Search for the cell housing the specified text and yield its [x, y] center coordinate. 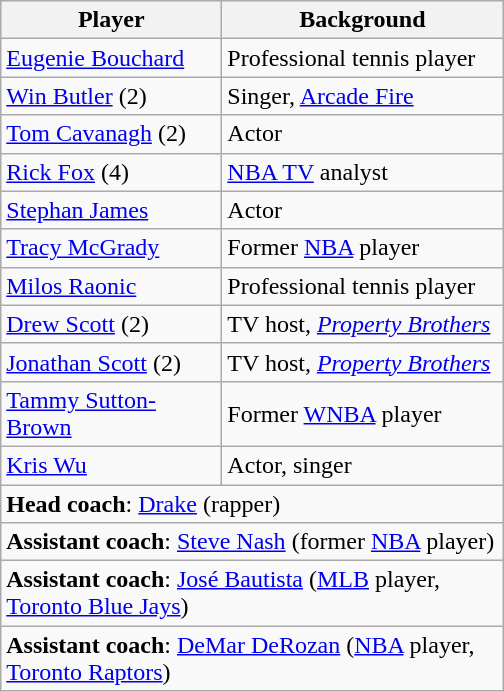
Player [112, 20]
Drew Scott (2) [112, 324]
Actor, singer [362, 465]
Assistant coach: Steve Nash (former NBA player) [252, 542]
Tammy Sutton-Brown [112, 414]
Background [362, 20]
Kris Wu [112, 465]
Assistant coach: José Bautista (MLB player, Toronto Blue Jays) [252, 594]
Assistant coach: DeMar DeRozan (NBA player, Toronto Raptors) [252, 658]
Rick Fox (4) [112, 172]
Eugenie Bouchard [112, 58]
Stephan James [112, 210]
Singer, Arcade Fire [362, 96]
Win Butler (2) [112, 96]
Milos Raonic [112, 286]
Head coach: Drake (rapper) [252, 503]
Former WNBA player [362, 414]
Former NBA player [362, 248]
Tracy McGrady [112, 248]
Jonathan Scott (2) [112, 362]
Tom Cavanagh (2) [112, 134]
NBA TV analyst [362, 172]
